Determine the (X, Y) coordinate at the center of the cell enclosing the given text.  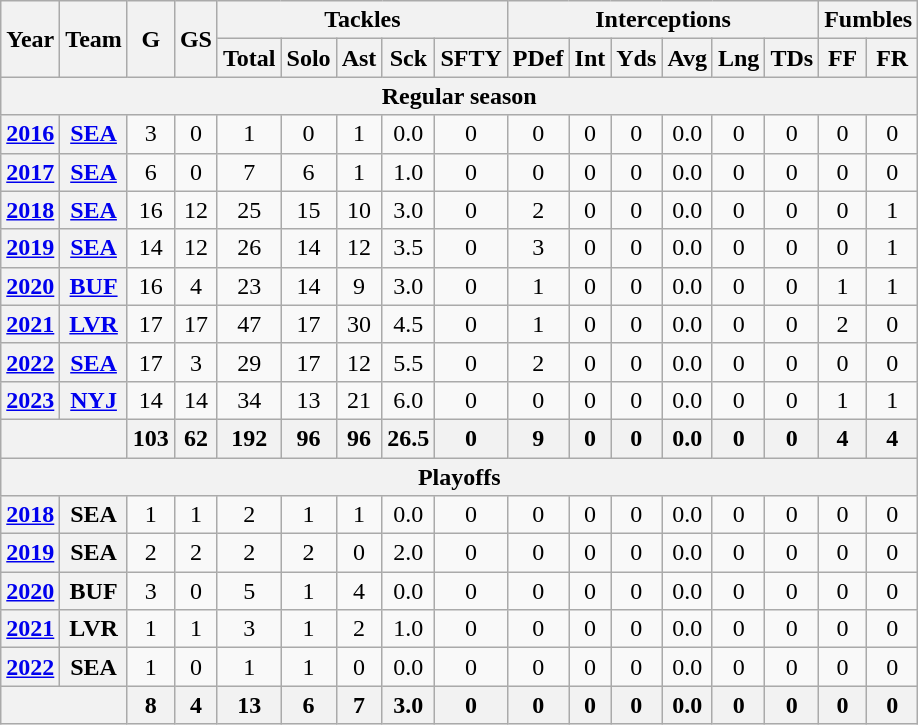
PDef (538, 58)
FR (892, 58)
Total (249, 58)
6.0 (408, 400)
103 (150, 438)
Int (590, 58)
26 (249, 248)
3.5 (408, 248)
Yds (636, 58)
Avg (688, 58)
8 (150, 705)
15 (308, 210)
Year (30, 39)
21 (359, 400)
34 (249, 400)
Tackles (362, 20)
2017 (30, 172)
Regular season (460, 96)
47 (249, 324)
Interceptions (662, 20)
2.0 (408, 553)
30 (359, 324)
2016 (30, 134)
TDs (792, 58)
NYJ (94, 400)
5 (249, 591)
5.5 (408, 362)
25 (249, 210)
23 (249, 286)
4.5 (408, 324)
GS (196, 39)
62 (196, 438)
26.5 (408, 438)
FF (843, 58)
Playoffs (460, 477)
29 (249, 362)
Lng (738, 58)
192 (249, 438)
2023 (30, 400)
Sck (408, 58)
Fumbles (868, 20)
Ast (359, 58)
SFTY (471, 58)
10 (359, 210)
G (150, 39)
Solo (308, 58)
Team (94, 39)
